From the cell containing the given text, extract its center point as [x, y] coordinate. 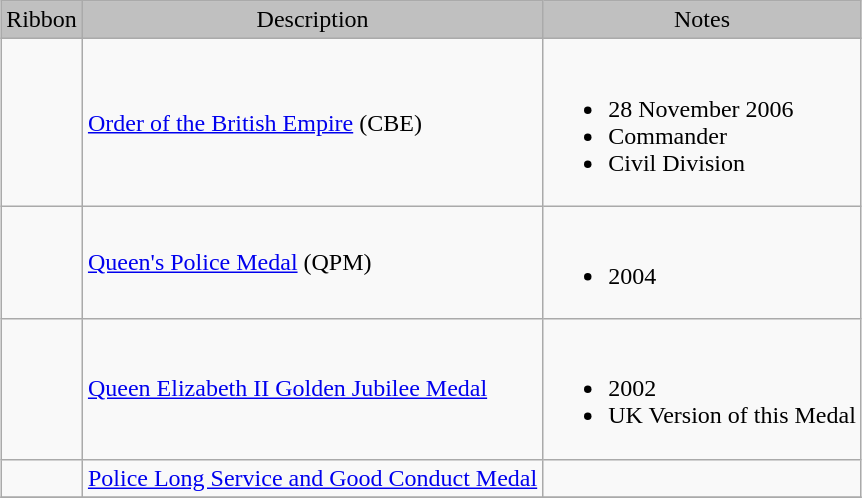
Queen's Police Medal (QPM) [312, 262]
28 November 2006CommanderCivil Division [702, 122]
Description [312, 20]
Police Long Service and Good Conduct Medal [312, 478]
Queen Elizabeth II Golden Jubilee Medal [312, 389]
2002UK Version of this Medal [702, 389]
Ribbon [42, 20]
Order of the British Empire (CBE) [312, 122]
2004 [702, 262]
Notes [702, 20]
